Detect which cell encompasses the target text, then output its [X, Y] center coordinate. 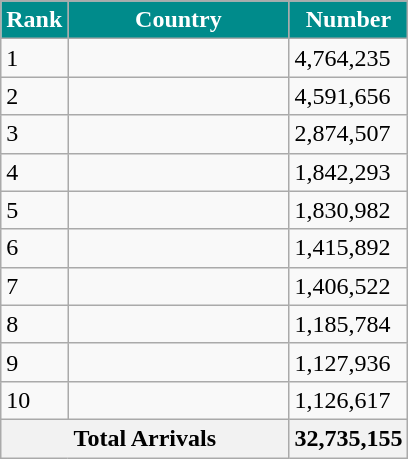
4,591,656 [348, 96]
32,735,155 [348, 438]
Number [348, 20]
1 [34, 58]
3 [34, 134]
Total Arrivals [145, 438]
7 [34, 286]
Rank [34, 20]
1,185,784 [348, 324]
8 [34, 324]
1,127,936 [348, 362]
2 [34, 96]
Country [178, 20]
1,842,293 [348, 172]
1,415,892 [348, 248]
5 [34, 210]
1,406,522 [348, 286]
10 [34, 400]
4 [34, 172]
6 [34, 248]
2,874,507 [348, 134]
1,126,617 [348, 400]
1,830,982 [348, 210]
9 [34, 362]
4,764,235 [348, 58]
